Extract the (X, Y) coordinate from the center of the cell holding the provided text.  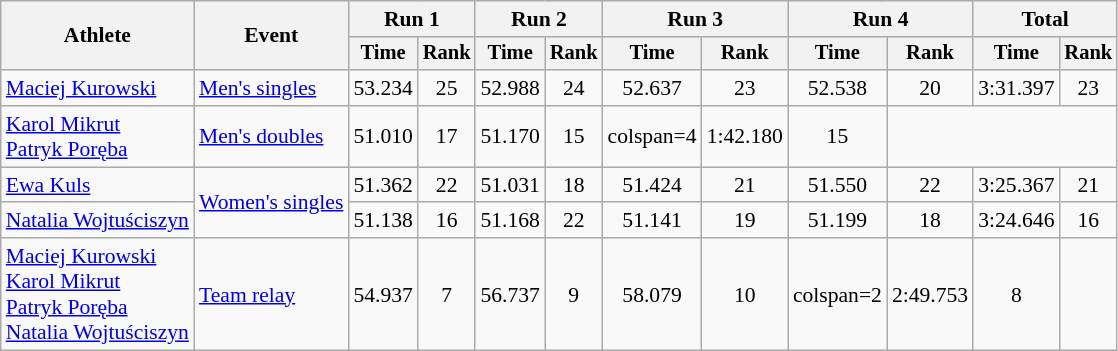
51.168 (510, 221)
56.737 (510, 294)
51.138 (382, 221)
58.079 (652, 294)
Men's doubles (271, 136)
Maciej Kurowski (98, 88)
51.424 (652, 185)
7 (447, 294)
52.538 (838, 88)
Run 1 (412, 19)
3:31.397 (1016, 88)
53.234 (382, 88)
Ewa Kuls (98, 185)
Natalia Wojtuściszyn (98, 221)
colspan=4 (652, 136)
51.141 (652, 221)
52.988 (510, 88)
1:42.180 (745, 136)
51.010 (382, 136)
51.031 (510, 185)
54.937 (382, 294)
8 (1016, 294)
51.362 (382, 185)
Karol MikrutPatryk Poręba (98, 136)
19 (745, 221)
Maciej KurowskiKarol MikrutPatryk PorębaNatalia Wojtuściszyn (98, 294)
Total (1045, 19)
3:25.367 (1016, 185)
9 (574, 294)
17 (447, 136)
colspan=2 (838, 294)
2:49.753 (930, 294)
Run 4 (880, 19)
Event (271, 36)
24 (574, 88)
52.637 (652, 88)
Women's singles (271, 202)
51.550 (838, 185)
3:24.646 (1016, 221)
Run 2 (538, 19)
25 (447, 88)
Team relay (271, 294)
Men's singles (271, 88)
51.170 (510, 136)
10 (745, 294)
51.199 (838, 221)
Athlete (98, 36)
20 (930, 88)
Run 3 (696, 19)
